Capture the cell that displays the provided text and extract its [X, Y] central coordinate. 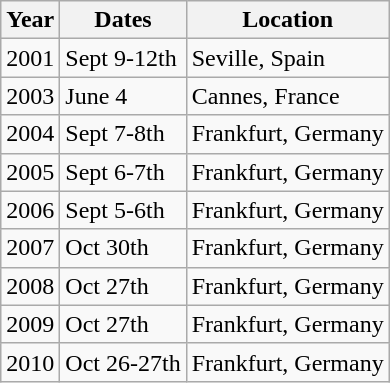
June 4 [123, 96]
Seville, Spain [288, 58]
2001 [30, 58]
Cannes, France [288, 96]
2010 [30, 362]
2005 [30, 172]
Location [288, 20]
2006 [30, 210]
2003 [30, 96]
2007 [30, 248]
Sept 6-7th [123, 172]
Sept 9-12th [123, 58]
Oct 30th [123, 248]
Year [30, 20]
2008 [30, 286]
2004 [30, 134]
Sept 5-6th [123, 210]
Oct 26-27th [123, 362]
Sept 7-8th [123, 134]
Dates [123, 20]
2009 [30, 324]
